Find where the given text appears and provide that cell's center as [x, y] coordinate. 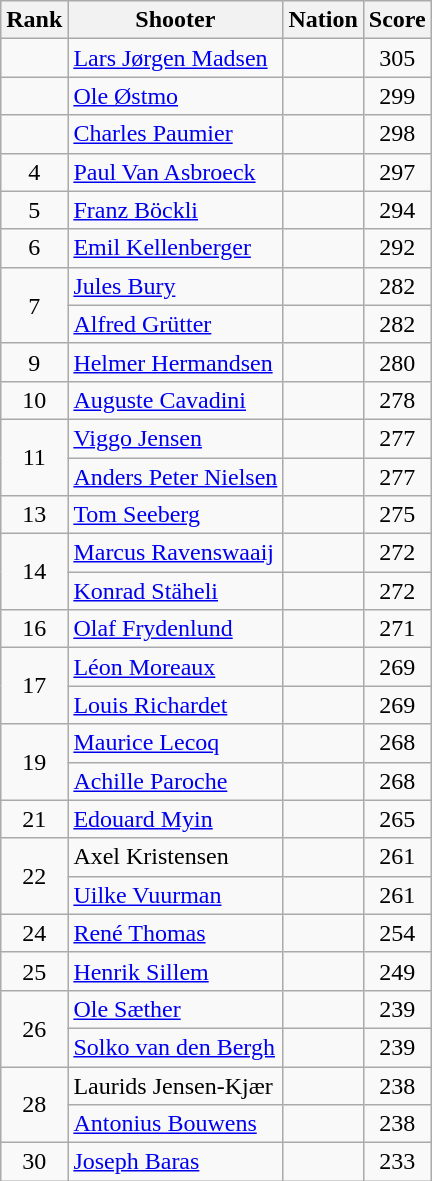
Uilke Vuurman [176, 895]
Laurids Jensen-Kjær [176, 1085]
Axel Kristensen [176, 857]
233 [397, 1162]
Franz Böckli [176, 210]
Ole Sæther [176, 1009]
Léon Moreaux [176, 667]
7 [34, 305]
28 [34, 1104]
Achille Paroche [176, 781]
Alfred Grütter [176, 324]
9 [34, 362]
13 [34, 515]
22 [34, 876]
299 [397, 96]
Ole Østmo [176, 96]
14 [34, 572]
26 [34, 1028]
Konrad Stäheli [176, 591]
Lars Jørgen Madsen [176, 58]
265 [397, 819]
294 [397, 210]
Paul Van Asbroeck [176, 172]
Jules Bury [176, 286]
Viggo Jensen [176, 438]
Solko van den Bergh [176, 1047]
5 [34, 210]
Nation [323, 20]
Shooter [176, 20]
Edouard Myin [176, 819]
305 [397, 58]
16 [34, 629]
280 [397, 362]
Henrik Sillem [176, 971]
Rank [34, 20]
Antonius Bouwens [176, 1124]
254 [397, 933]
298 [397, 134]
Olaf Frydenlund [176, 629]
Anders Peter Nielsen [176, 477]
10 [34, 400]
24 [34, 933]
4 [34, 172]
271 [397, 629]
30 [34, 1162]
6 [34, 248]
Tom Seeberg [176, 515]
Emil Kellenberger [176, 248]
Auguste Cavadini [176, 400]
278 [397, 400]
21 [34, 819]
Marcus Ravenswaaij [176, 553]
17 [34, 686]
Louis Richardet [176, 705]
25 [34, 971]
11 [34, 457]
Score [397, 20]
249 [397, 971]
292 [397, 248]
19 [34, 762]
Charles Paumier [176, 134]
Helmer Hermandsen [176, 362]
297 [397, 172]
275 [397, 515]
Maurice Lecoq [176, 743]
René Thomas [176, 933]
Joseph Baras [176, 1162]
